Extract the [X, Y] coordinate from the center of the cell holding the provided text.  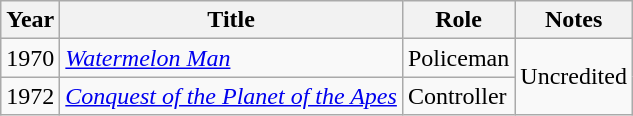
Policeman [458, 58]
Notes [574, 20]
Role [458, 20]
1970 [30, 58]
Uncredited [574, 77]
Title [232, 20]
Watermelon Man [232, 58]
Conquest of the Planet of the Apes [232, 96]
1972 [30, 96]
Year [30, 20]
Controller [458, 96]
